Identify which cell holds the provided text, then report its [X, Y] central coordinate. 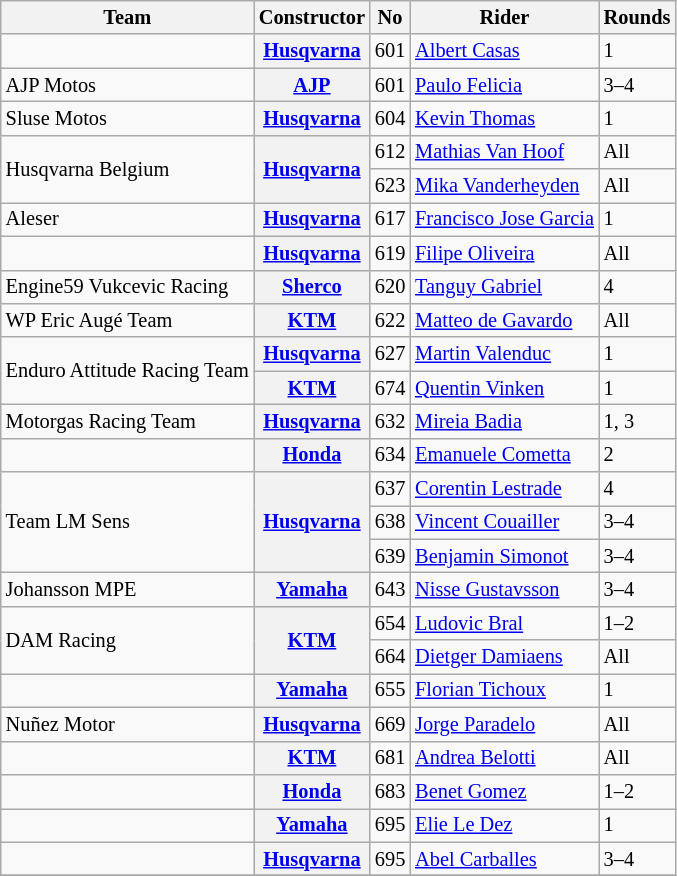
AJP [312, 85]
Enduro Attitude Racing Team [128, 370]
683 [390, 791]
Sluse Motos [128, 118]
Ludovic Bral [504, 623]
Tanguy Gabriel [504, 287]
655 [390, 690]
Quentin Vinken [504, 388]
Mireia Badia [504, 421]
617 [390, 219]
634 [390, 455]
Jorge Paradelo [504, 724]
Nuñez Motor [128, 724]
638 [390, 522]
612 [390, 152]
Francisco Jose Garcia [504, 219]
Team [128, 17]
Aleser [128, 219]
Dietger Damiaens [504, 657]
Husqvarna Belgium [128, 168]
Constructor [312, 17]
Mathias Van Hoof [504, 152]
Benjamin Simonot [504, 556]
632 [390, 421]
Nisse Gustavsson [504, 589]
Rider [504, 17]
620 [390, 287]
2 [638, 455]
Rounds [638, 17]
1, 3 [638, 421]
639 [390, 556]
Motorgas Racing Team [128, 421]
Sherco [312, 287]
Benet Gomez [504, 791]
622 [390, 320]
Emanuele Cometta [504, 455]
No [390, 17]
Paulo Felicia [504, 85]
604 [390, 118]
664 [390, 657]
Elie Le Dez [504, 825]
Johansson MPE [128, 589]
Engine59 Vukcevic Racing [128, 287]
Corentin Lestrade [504, 489]
674 [390, 388]
Abel Carballes [504, 859]
Filipe Oliveira [504, 253]
Martin Valenduc [504, 354]
Team LM Sens [128, 522]
637 [390, 489]
WP Eric Augé Team [128, 320]
Florian Tichoux [504, 690]
669 [390, 724]
Vincent Couailler [504, 522]
619 [390, 253]
Mika Vanderheyden [504, 186]
AJP Motos [128, 85]
643 [390, 589]
Andrea Belotti [504, 758]
681 [390, 758]
Kevin Thomas [504, 118]
627 [390, 354]
Albert Casas [504, 51]
623 [390, 186]
Matteo de Gavardo [504, 320]
654 [390, 623]
DAM Racing [128, 640]
